Find where the given text appears and provide that cell's center as (x, y) coordinate. 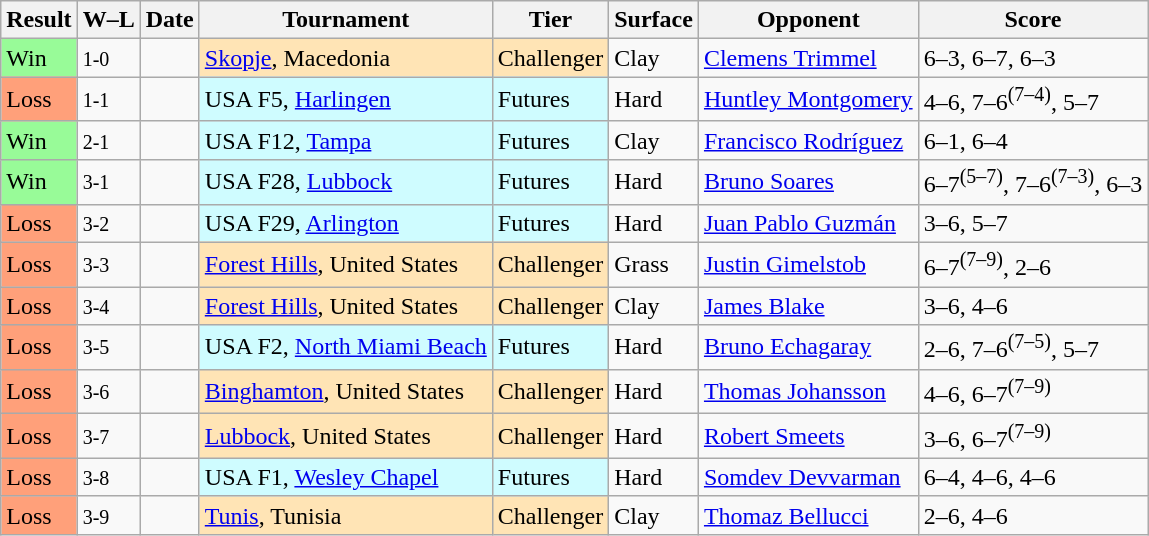
4–6, 6–7(7–9) (1033, 392)
USA F28, Lubbock (346, 182)
USA F5, Harlingen (346, 100)
Thomas Johansson (808, 392)
Bruno Soares (808, 182)
Skopje, Macedonia (346, 58)
3–6, 6–7(7–9) (1033, 436)
Robert Smeets (808, 436)
3-7 (108, 436)
4–6, 7–6(7–4), 5–7 (1033, 100)
Juan Pablo Guzmán (808, 223)
Result (39, 20)
Tier (550, 20)
6–7(5–7), 7–6(7–3), 6–3 (1033, 182)
Surface (654, 20)
3-2 (108, 223)
USA F1, Wesley Chapel (346, 477)
2–6, 4–6 (1033, 515)
Tunis, Tunisia (346, 515)
Clemens Trimmel (808, 58)
Thomaz Bellucci (808, 515)
1-1 (108, 100)
6–3, 6–7, 6–3 (1033, 58)
2–6, 7–6(7–5), 5–7 (1033, 348)
6–4, 4–6, 4–6 (1033, 477)
Somdev Devvarman (808, 477)
3–6, 5–7 (1033, 223)
James Blake (808, 306)
6–1, 6–4 (1033, 140)
Binghamton, United States (346, 392)
Grass (654, 264)
3–6, 4–6 (1033, 306)
Score (1033, 20)
3-6 (108, 392)
3-8 (108, 477)
3-9 (108, 515)
3-5 (108, 348)
3-1 (108, 182)
Bruno Echagaray (808, 348)
Justin Gimelstob (808, 264)
Lubbock, United States (346, 436)
Tournament (346, 20)
3-3 (108, 264)
USA F29, Arlington (346, 223)
W–L (108, 20)
1-0 (108, 58)
Opponent (808, 20)
Huntley Montgomery (808, 100)
6–7(7–9), 2–6 (1033, 264)
USA F12, Tampa (346, 140)
Francisco Rodríguez (808, 140)
USA F2, North Miami Beach (346, 348)
Date (170, 20)
3-4 (108, 306)
2-1 (108, 140)
